Provide the (X, Y) coordinate of the cell's center where the given text is located.  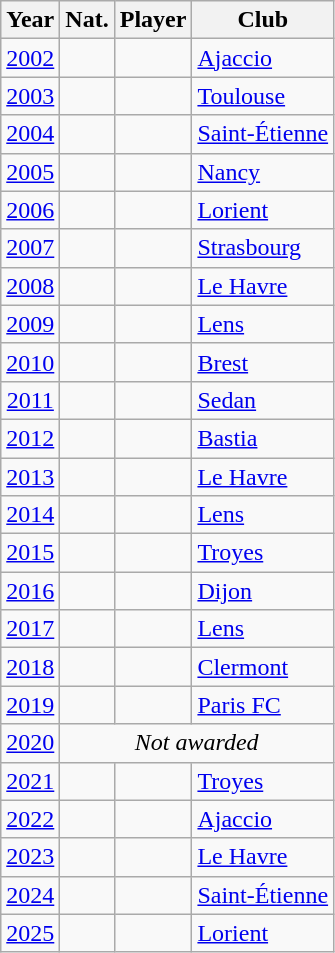
Strasbourg (263, 248)
2004 (30, 134)
Sedan (263, 400)
Paris FC (263, 705)
2022 (30, 819)
Club (263, 20)
2010 (30, 362)
2005 (30, 172)
2024 (30, 895)
2002 (30, 58)
2016 (30, 591)
2006 (30, 210)
Bastia (263, 438)
Nancy (263, 172)
2019 (30, 705)
Brest (263, 362)
2014 (30, 515)
Toulouse (263, 96)
2021 (30, 781)
2023 (30, 857)
2013 (30, 477)
Nat. (87, 20)
Year (30, 20)
2025 (30, 933)
2017 (30, 629)
Clermont (263, 667)
2018 (30, 667)
Player (153, 20)
2008 (30, 286)
2011 (30, 400)
2012 (30, 438)
Dijon (263, 591)
2020 (30, 743)
2007 (30, 248)
2009 (30, 324)
Not awarded (197, 743)
2003 (30, 96)
2015 (30, 553)
